Output the [x, y] coordinate of the center of the cell containing the given text.  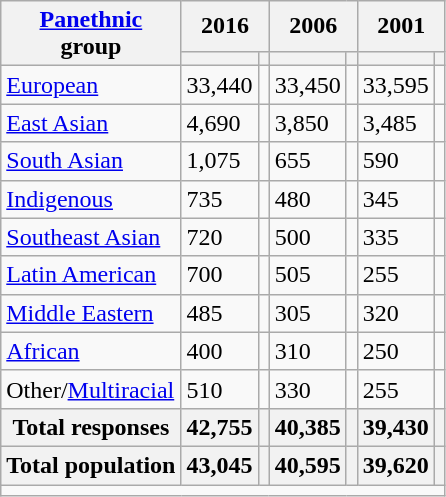
39,620 [396, 465]
33,595 [396, 85]
Latin American [91, 275]
335 [396, 237]
3,850 [308, 123]
305 [308, 313]
African [91, 351]
500 [308, 237]
480 [308, 199]
Total responses [91, 427]
Panethnicgroup [91, 34]
Other/Multiracial [91, 389]
1,075 [220, 161]
2001 [401, 26]
40,385 [308, 427]
3,485 [396, 123]
Total population [91, 465]
33,450 [308, 85]
4,690 [220, 123]
250 [396, 351]
South Asian [91, 161]
700 [220, 275]
43,045 [220, 465]
42,755 [220, 427]
320 [396, 313]
310 [308, 351]
Middle Eastern [91, 313]
2006 [313, 26]
2016 [225, 26]
590 [396, 161]
Indigenous [91, 199]
345 [396, 199]
40,595 [308, 465]
400 [220, 351]
720 [220, 237]
East Asian [91, 123]
European [91, 85]
735 [220, 199]
33,440 [220, 85]
510 [220, 389]
655 [308, 161]
Southeast Asian [91, 237]
39,430 [396, 427]
330 [308, 389]
505 [308, 275]
485 [220, 313]
